From the cell containing the given text, extract its center point as (X, Y) coordinate. 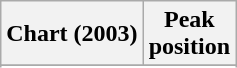
Chart (2003) (72, 34)
Peakposition (189, 34)
